Detect which cell encompasses the target text, then output its (x, y) center coordinate. 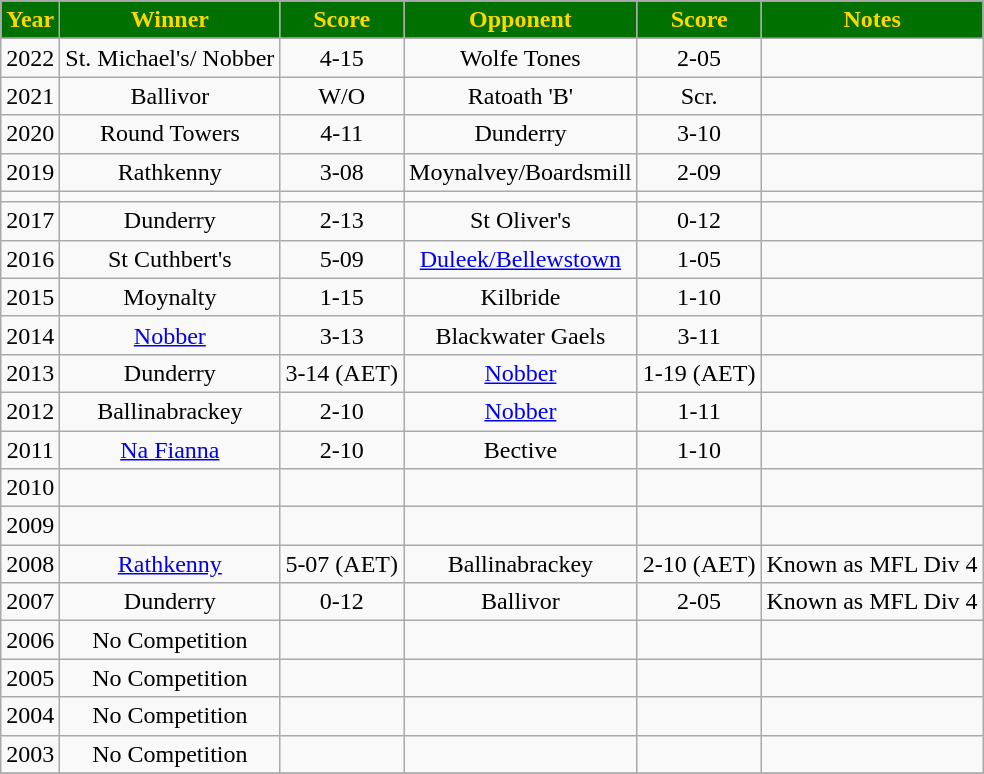
Kilbride (521, 297)
2004 (30, 716)
1-11 (699, 411)
2010 (30, 488)
Na Fianna (170, 449)
Duleek/Bellewstown (521, 259)
2020 (30, 134)
5-09 (342, 259)
Ratoath 'B' (521, 96)
2014 (30, 335)
4-15 (342, 58)
2009 (30, 526)
5-07 (AET) (342, 564)
2-09 (699, 172)
Round Towers (170, 134)
3-13 (342, 335)
2019 (30, 172)
Bective (521, 449)
St. Michael's/ Nobber (170, 58)
2007 (30, 602)
1-05 (699, 259)
3-11 (699, 335)
2022 (30, 58)
Blackwater Gaels (521, 335)
Opponent (521, 20)
Year (30, 20)
3-10 (699, 134)
2008 (30, 564)
Wolfe Tones (521, 58)
2-10 (AET) (699, 564)
2021 (30, 96)
2017 (30, 221)
2012 (30, 411)
Moynalvey/Boardsmill (521, 172)
Winner (170, 20)
2011 (30, 449)
Scr. (699, 96)
2-13 (342, 221)
4-11 (342, 134)
3-08 (342, 172)
1-15 (342, 297)
Notes (872, 20)
3-14 (AET) (342, 373)
St Oliver's (521, 221)
1-19 (AET) (699, 373)
2016 (30, 259)
2003 (30, 754)
St Cuthbert's (170, 259)
2006 (30, 640)
W/O (342, 96)
2015 (30, 297)
2013 (30, 373)
Moynalty (170, 297)
2005 (30, 678)
